For the text-containing cell, return its midpoint in (x, y) coordinate format. 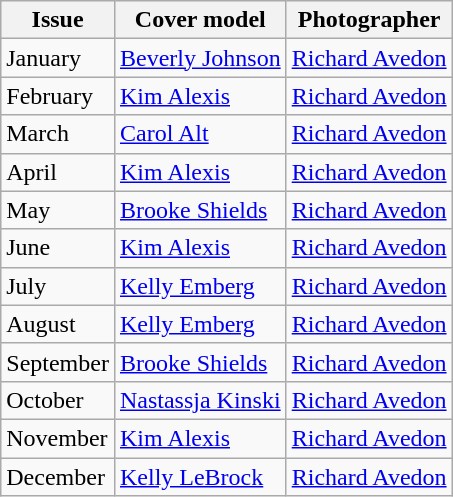
May (58, 210)
Kelly LeBrock (200, 477)
June (58, 248)
November (58, 438)
January (58, 58)
Photographer (369, 20)
Cover model (200, 20)
Beverly Johnson (200, 58)
Issue (58, 20)
February (58, 96)
September (58, 362)
October (58, 400)
December (58, 477)
Carol Alt (200, 134)
March (58, 134)
Nastassja Kinski (200, 400)
August (58, 324)
July (58, 286)
April (58, 172)
